For the text-containing cell, return its midpoint in [x, y] coordinate format. 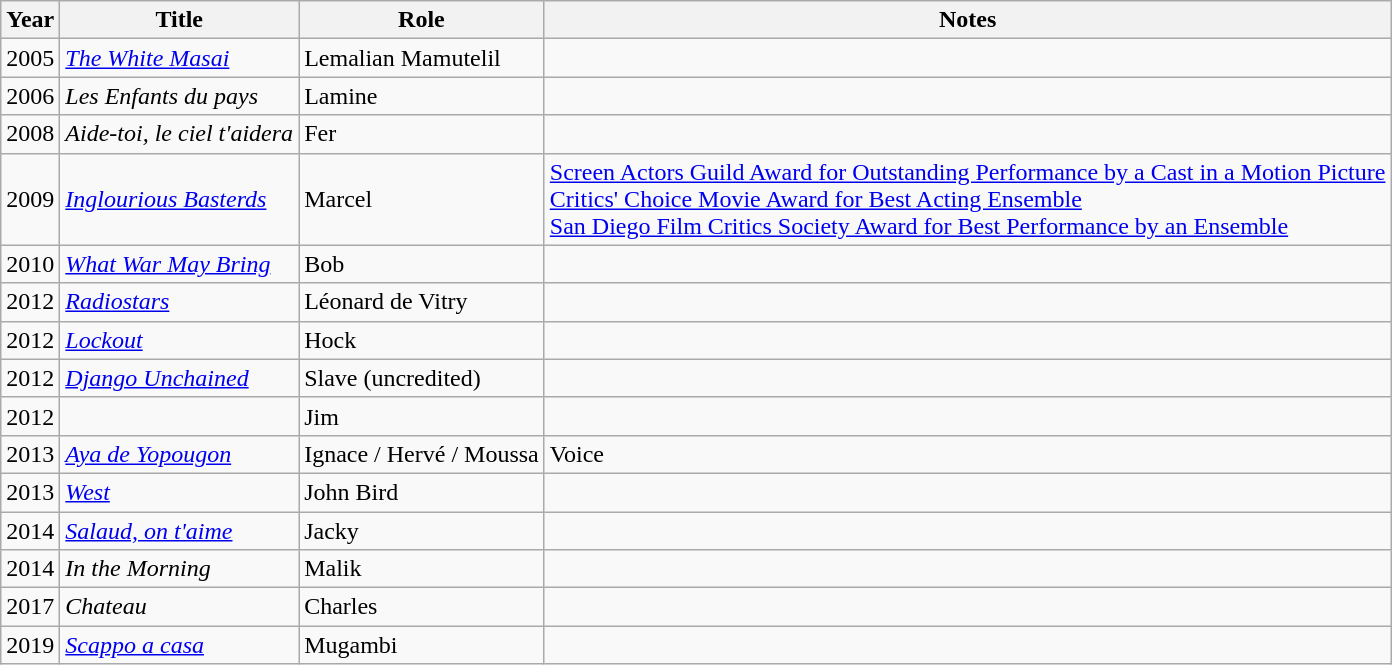
Jacky [422, 531]
2006 [30, 96]
Role [422, 20]
Django Unchained [180, 378]
Lemalian Mamutelil [422, 58]
Malik [422, 569]
In the Morning [180, 569]
Léonard de Vitry [422, 302]
2019 [30, 645]
What War May Bring [180, 264]
Charles [422, 607]
Fer [422, 134]
Hock [422, 340]
Radiostars [180, 302]
The White Masai [180, 58]
Aya de Yopougon [180, 454]
Chateau [180, 607]
West [180, 492]
2008 [30, 134]
Notes [968, 20]
Les Enfants du pays [180, 96]
2009 [30, 199]
Year [30, 20]
2005 [30, 58]
Scappo a casa [180, 645]
Lamine [422, 96]
Mugambi [422, 645]
2017 [30, 607]
Ignace / Hervé / Moussa [422, 454]
Voice [968, 454]
Title [180, 20]
Salaud, on t'aime [180, 531]
Marcel [422, 199]
2010 [30, 264]
Jim [422, 416]
Aide-toi, le ciel t'aidera [180, 134]
Lockout [180, 340]
Slave (uncredited) [422, 378]
John Bird [422, 492]
Inglourious Basterds [180, 199]
Bob [422, 264]
